Provide the (x, y) coordinate of the cell's center where the given text is located.  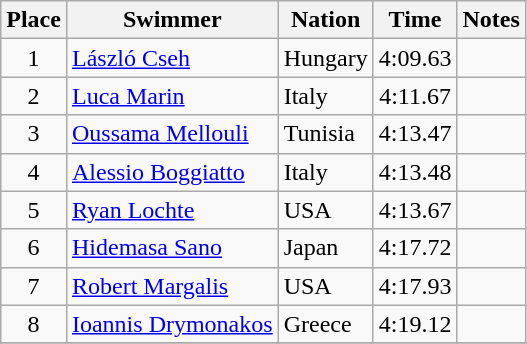
4:11.67 (415, 96)
4:17.72 (415, 248)
Japan (326, 248)
8 (34, 324)
Notes (491, 20)
3 (34, 134)
Nation (326, 20)
4:13.67 (415, 210)
2 (34, 96)
4:09.63 (415, 58)
4:17.93 (415, 286)
7 (34, 286)
Oussama Mellouli (172, 134)
Swimmer (172, 20)
4 (34, 172)
Hidemasa Sano (172, 248)
Ryan Lochte (172, 210)
1 (34, 58)
László Cseh (172, 58)
Alessio Boggiatto (172, 172)
4:13.47 (415, 134)
5 (34, 210)
Luca Marin (172, 96)
6 (34, 248)
Greece (326, 324)
Hungary (326, 58)
4:13.48 (415, 172)
Place (34, 20)
Robert Margalis (172, 286)
Ioannis Drymonakos (172, 324)
Time (415, 20)
4:19.12 (415, 324)
Tunisia (326, 134)
